Return the (X, Y) coordinate for the center point of the cell that contains the specified text.  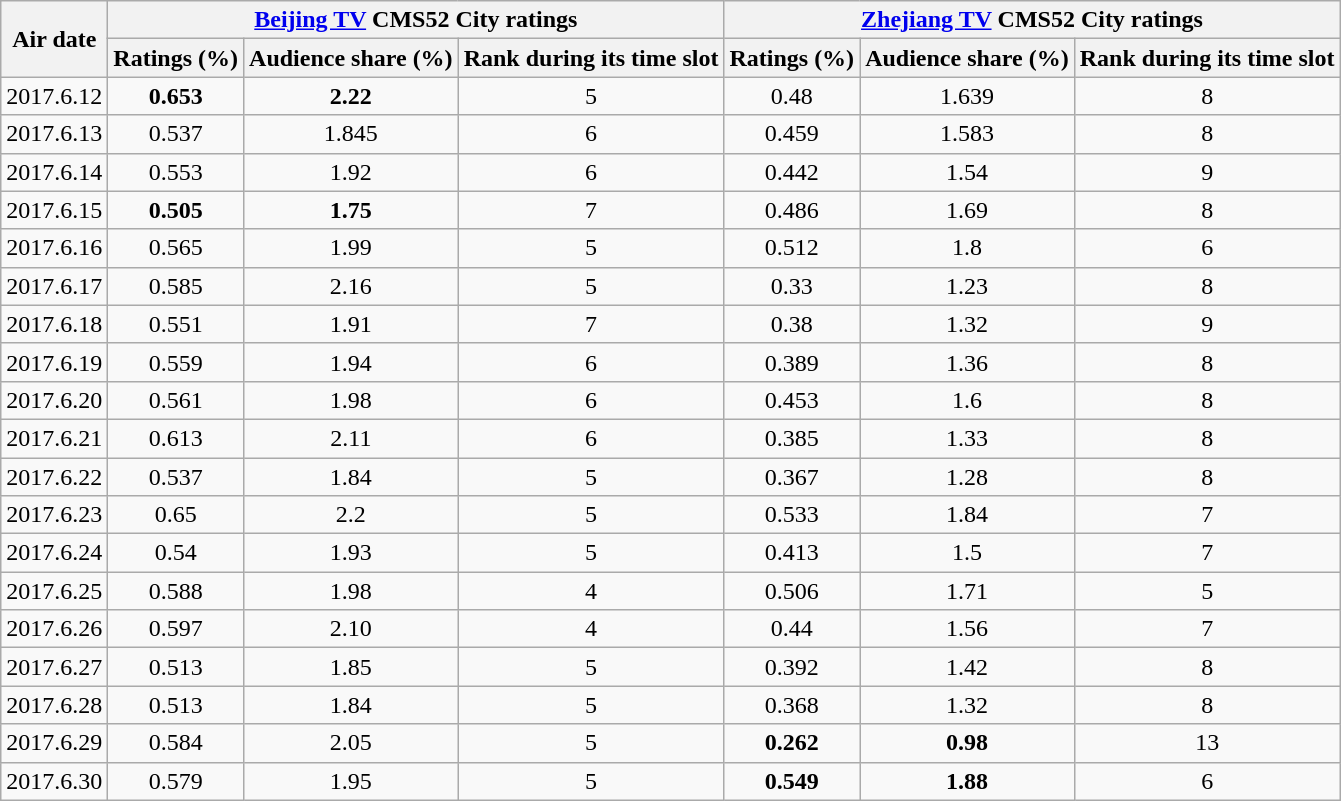
0.453 (792, 400)
2017.6.17 (54, 286)
Zhejiang TV CMS52 City ratings (1032, 20)
2.11 (352, 438)
2017.6.15 (54, 210)
1.6 (968, 400)
2017.6.21 (54, 438)
2.16 (352, 286)
2017.6.22 (54, 477)
0.98 (968, 743)
1.99 (352, 248)
0.553 (176, 172)
1.94 (352, 362)
0.561 (176, 400)
0.38 (792, 324)
0.65 (176, 515)
0.54 (176, 553)
0.48 (792, 96)
0.262 (792, 743)
1.5 (968, 553)
1.88 (968, 781)
2017.6.23 (54, 515)
0.549 (792, 781)
0.653 (176, 96)
0.512 (792, 248)
1.8 (968, 248)
0.367 (792, 477)
0.368 (792, 705)
2017.6.16 (54, 248)
2.22 (352, 96)
1.56 (968, 629)
0.459 (792, 134)
2.10 (352, 629)
0.506 (792, 591)
1.54 (968, 172)
2.2 (352, 515)
0.579 (176, 781)
0.413 (792, 553)
0.613 (176, 438)
2017.6.14 (54, 172)
0.585 (176, 286)
1.71 (968, 591)
1.42 (968, 667)
1.845 (352, 134)
1.36 (968, 362)
0.385 (792, 438)
0.597 (176, 629)
2017.6.30 (54, 781)
Air date (54, 39)
0.442 (792, 172)
1.69 (968, 210)
0.533 (792, 515)
1.75 (352, 210)
2017.6.28 (54, 705)
0.559 (176, 362)
2017.6.13 (54, 134)
2017.6.20 (54, 400)
0.565 (176, 248)
1.85 (352, 667)
2.05 (352, 743)
2017.6.19 (54, 362)
1.92 (352, 172)
0.584 (176, 743)
1.23 (968, 286)
1.583 (968, 134)
Beijing TV CMS52 City ratings (416, 20)
0.389 (792, 362)
13 (1207, 743)
0.392 (792, 667)
2017.6.26 (54, 629)
0.551 (176, 324)
0.33 (792, 286)
2017.6.25 (54, 591)
2017.6.27 (54, 667)
1.95 (352, 781)
0.588 (176, 591)
1.91 (352, 324)
2017.6.29 (54, 743)
1.93 (352, 553)
1.639 (968, 96)
2017.6.12 (54, 96)
0.486 (792, 210)
2017.6.18 (54, 324)
1.28 (968, 477)
0.505 (176, 210)
0.44 (792, 629)
2017.6.24 (54, 553)
1.33 (968, 438)
